Capture the cell that displays the provided text and extract its [X, Y] central coordinate. 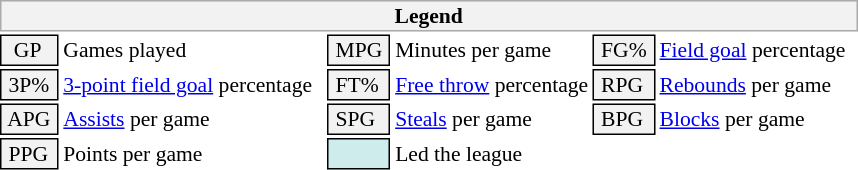
FT% [359, 85]
SPG [359, 120]
Minutes per game [492, 50]
Led the league [492, 154]
Legend [428, 16]
Steals per game [492, 120]
Games played [193, 50]
MPG [359, 50]
APG [30, 120]
3-point field goal percentage [193, 85]
Field goal percentage [758, 50]
Assists per game [193, 120]
RPG [624, 85]
Blocks per game [758, 120]
3P% [30, 85]
PPG [30, 154]
Points per game [193, 154]
Rebounds per game [758, 85]
FG% [624, 50]
GP [30, 50]
BPG [624, 120]
Free throw percentage [492, 85]
